Search for the cell housing the specified text and yield its [x, y] center coordinate. 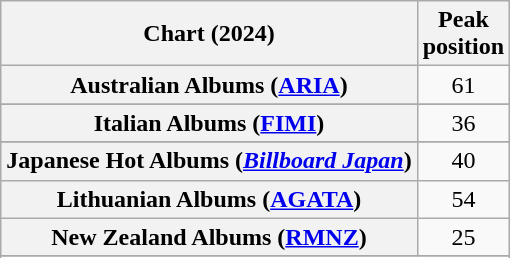
40 [463, 161]
61 [463, 85]
25 [463, 237]
Lithuanian Albums (AGATA) [209, 199]
Italian Albums (FIMI) [209, 123]
Japanese Hot Albums (Billboard Japan) [209, 161]
Australian Albums (ARIA) [209, 85]
Chart (2024) [209, 34]
Peakposition [463, 34]
New Zealand Albums (RMNZ) [209, 237]
36 [463, 123]
54 [463, 199]
